Extract the [X, Y] coordinate from the center of the cell holding the provided text.  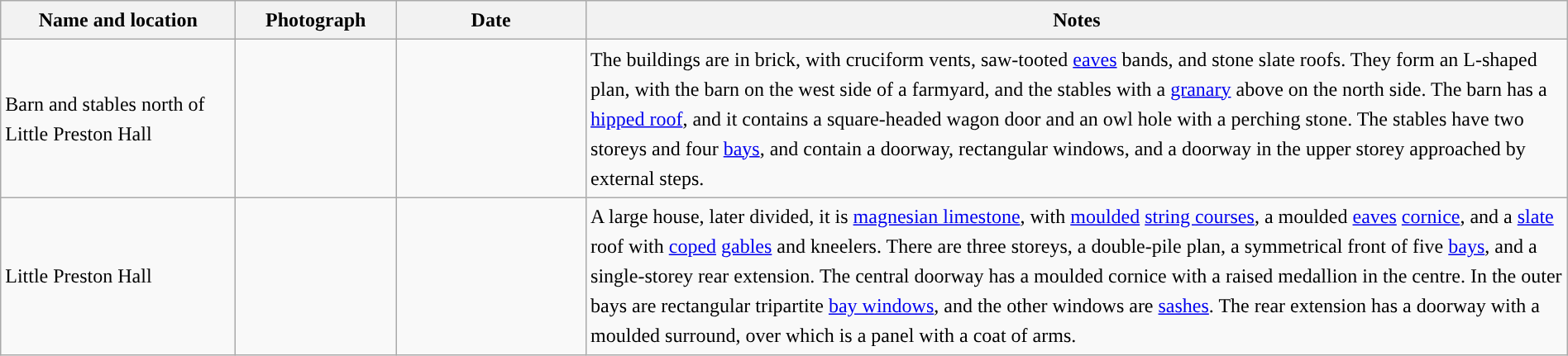
Notes [1077, 20]
Barn and stables north of Little Preston Hall [118, 119]
Photograph [316, 20]
Little Preston Hall [118, 276]
Name and location [118, 20]
Date [491, 20]
